Provide the [X, Y] coordinate of the cell's center where the given text is located.  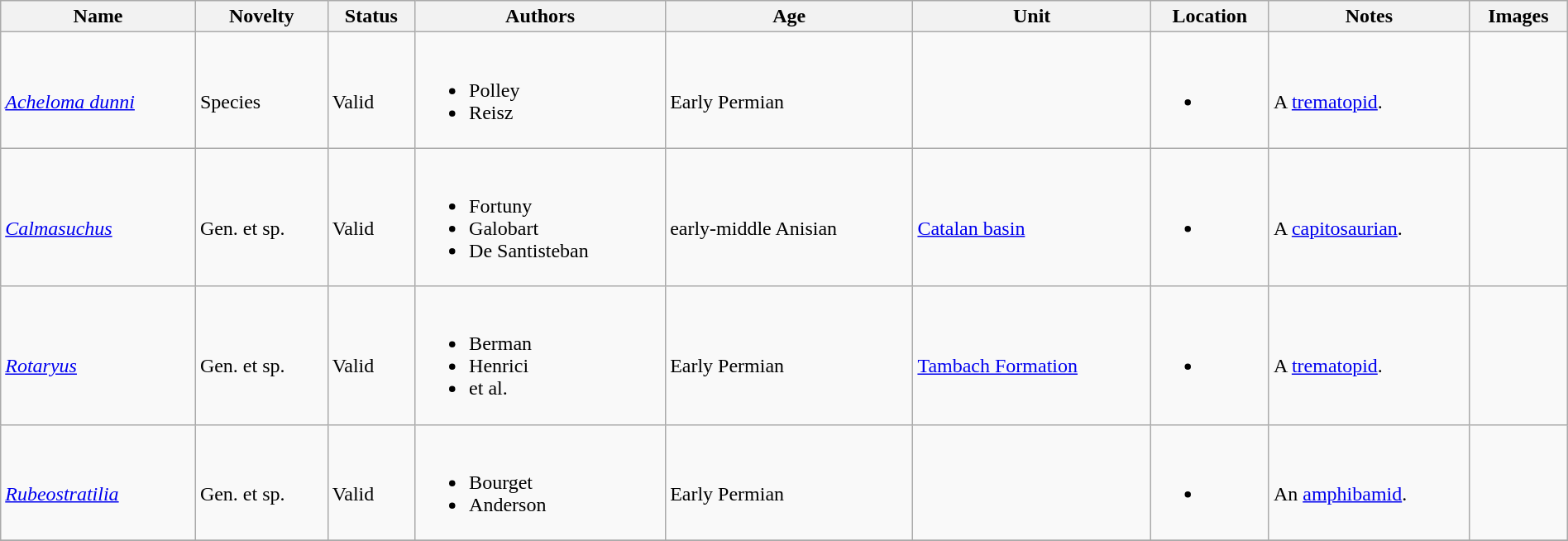
Name [98, 17]
Age [789, 17]
PolleyReisz [541, 90]
BermanHenriciet al. [541, 356]
Status [370, 17]
Calmasuchus [98, 217]
Location [1209, 17]
A capitosaurian. [1369, 217]
An amphibamid. [1369, 482]
Rubeostratilia [98, 482]
Unit [1032, 17]
Tambach Formation [1032, 356]
FortunyGalobartDe Santisteban [541, 217]
Novelty [261, 17]
Images [1518, 17]
BourgetAnderson [541, 482]
Catalan basin [1032, 217]
Rotaryus [98, 356]
early-middle Anisian [789, 217]
Species [261, 90]
Notes [1369, 17]
Acheloma dunni [98, 90]
Authors [541, 17]
